Pinpoint the cell where the given text exists, returning its (x, y) midpoint coordinate. 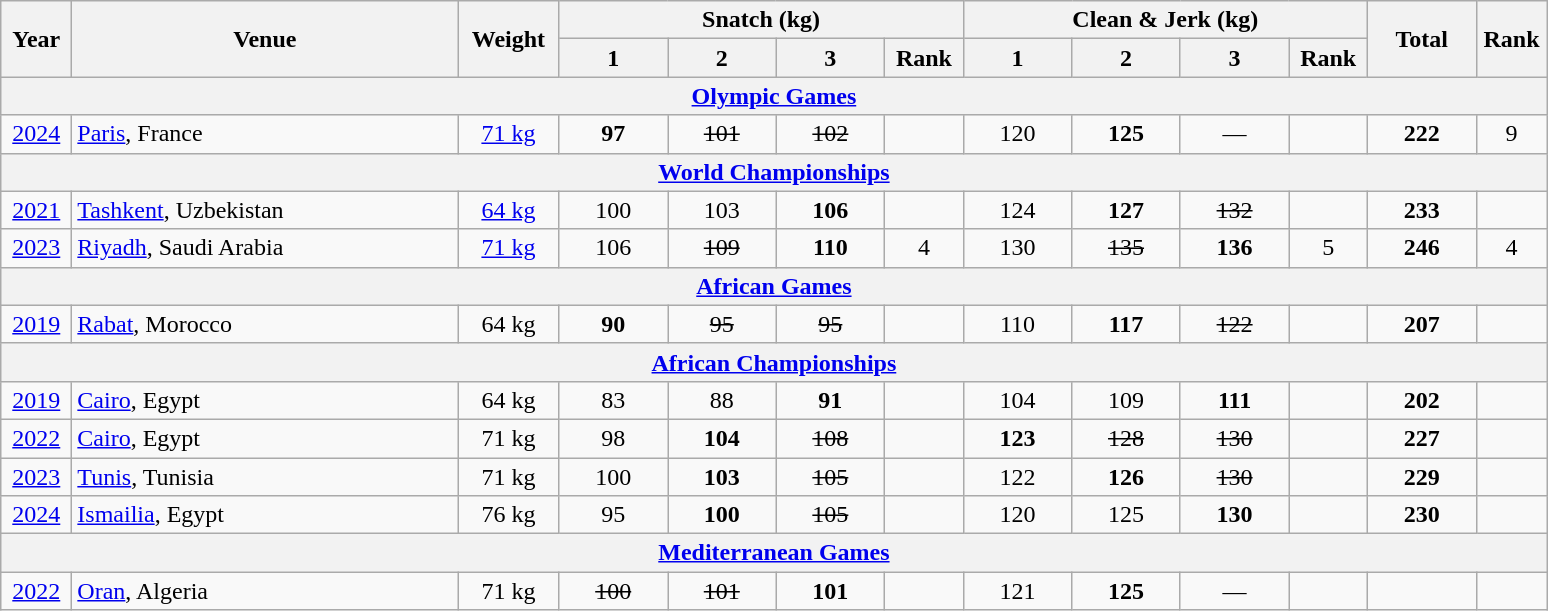
132 (1234, 210)
Rabat, Morocco (265, 324)
Ismailia, Egypt (265, 515)
African Championships (774, 362)
230 (1422, 515)
83 (614, 400)
Oran, Algeria (265, 591)
88 (722, 400)
136 (1234, 248)
Snatch (kg) (761, 20)
World Championships (774, 172)
128 (1126, 438)
Mediterranean Games (774, 553)
97 (614, 134)
Year (36, 39)
207 (1422, 324)
202 (1422, 400)
Total (1422, 39)
90 (614, 324)
Weight (508, 39)
102 (830, 134)
Tashkent, Uzbekistan (265, 210)
117 (1126, 324)
227 (1422, 438)
Olympic Games (774, 96)
121 (1018, 591)
126 (1126, 477)
229 (1422, 477)
5 (1328, 248)
111 (1234, 400)
Venue (265, 39)
135 (1126, 248)
76 kg (508, 515)
91 (830, 400)
108 (830, 438)
Tunis, Tunisia (265, 477)
246 (1422, 248)
127 (1126, 210)
Paris, France (265, 134)
Riyadh, Saudi Arabia (265, 248)
Clean & Jerk (kg) (1165, 20)
124 (1018, 210)
123 (1018, 438)
African Games (774, 286)
9 (1512, 134)
222 (1422, 134)
233 (1422, 210)
2021 (36, 210)
98 (614, 438)
